Output the (x, y) coordinate of the center of the cell containing the given text.  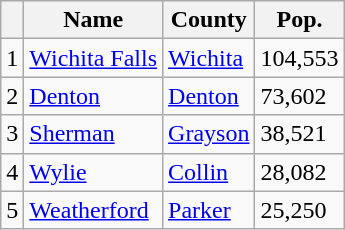
1 (12, 58)
38,521 (300, 134)
County (209, 20)
Collin (209, 172)
5 (12, 210)
Wichita Falls (94, 58)
Name (94, 20)
73,602 (300, 96)
Parker (209, 210)
25,250 (300, 210)
3 (12, 134)
Grayson (209, 134)
28,082 (300, 172)
Wylie (94, 172)
104,553 (300, 58)
Wichita (209, 58)
4 (12, 172)
Sherman (94, 134)
2 (12, 96)
Pop. (300, 20)
Weatherford (94, 210)
